Capture the cell that displays the provided text and extract its (X, Y) central coordinate. 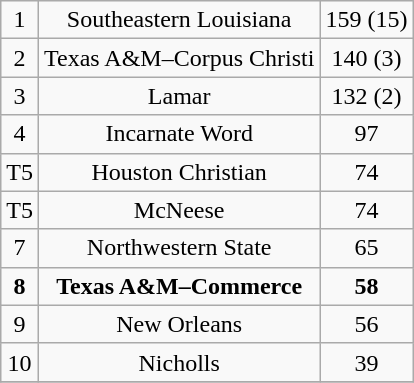
65 (366, 248)
Southeastern Louisiana (178, 20)
Nicholls (178, 362)
Texas A&M–Commerce (178, 286)
McNeese (178, 210)
58 (366, 286)
9 (20, 324)
4 (20, 134)
1 (20, 20)
10 (20, 362)
3 (20, 96)
Houston Christian (178, 172)
97 (366, 134)
132 (2) (366, 96)
140 (3) (366, 58)
159 (15) (366, 20)
8 (20, 286)
New Orleans (178, 324)
Texas A&M–Corpus Christi (178, 58)
Incarnate Word (178, 134)
Northwestern State (178, 248)
39 (366, 362)
2 (20, 58)
7 (20, 248)
56 (366, 324)
Lamar (178, 96)
